Capture the cell that displays the provided text and extract its [x, y] central coordinate. 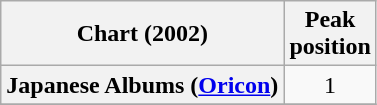
1 [330, 85]
Japanese Albums (Oricon) [142, 85]
Peakposition [330, 34]
Chart (2002) [142, 34]
